Capture the cell that displays the provided text and extract its [X, Y] central coordinate. 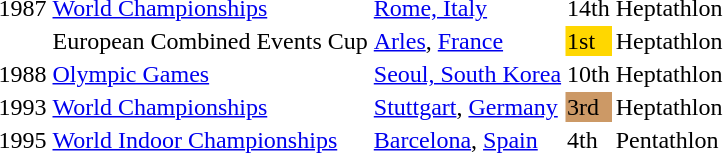
World Championships [210, 107]
Stuttgart, Germany [467, 107]
1st [589, 41]
Seoul, South Korea [467, 74]
European Combined Events Cup [210, 41]
Olympic Games [210, 74]
Arles, France [467, 41]
10th [589, 74]
3rd [589, 107]
